Output the (X, Y) coordinate of the center of the cell containing the given text.  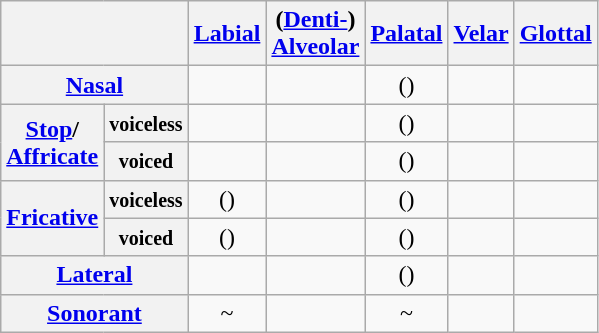
Lateral (94, 275)
Fricative (52, 218)
Stop/Affricate (52, 142)
Sonorant (94, 313)
Nasal (94, 85)
Glottal (556, 34)
Velar (481, 34)
Palatal (406, 34)
Labial (227, 34)
(Denti-)Alveolar (316, 34)
